Return [x, y] of the center of cell containing provided text 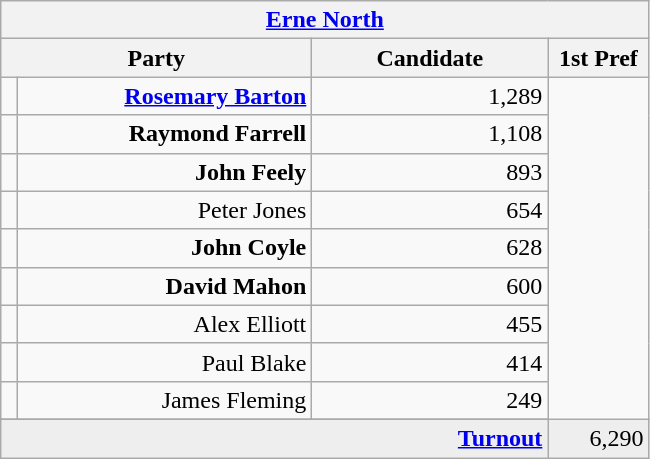
Peter Jones [165, 210]
Paul Blake [165, 362]
249 [430, 400]
David Mahon [165, 286]
John Feely [165, 172]
Party [156, 58]
1,289 [430, 96]
628 [430, 248]
Raymond Farrell [165, 134]
Candidate [430, 58]
Rosemary Barton [165, 96]
6,290 [598, 438]
Alex Elliott [165, 324]
893 [430, 172]
1st Pref [598, 58]
600 [430, 286]
Erne North [325, 20]
1,108 [430, 134]
654 [430, 210]
455 [430, 324]
414 [430, 362]
James Fleming [165, 400]
Turnout [274, 438]
John Coyle [165, 248]
